Provide the [X, Y] coordinate of the cell's center where the given text is located.  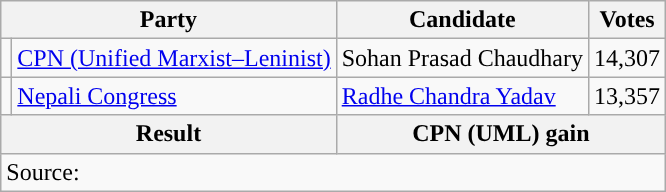
Candidate [462, 20]
CPN (Unified Marxist–Leninist) [174, 58]
Party [168, 20]
14,307 [628, 58]
CPN (UML) gain [500, 134]
Radhe Chandra Yadav [462, 96]
Votes [628, 20]
Source: [334, 172]
13,357 [628, 96]
Sohan Prasad Chaudhary [462, 58]
Result [168, 134]
Nepali Congress [174, 96]
